Find where the given text appears and provide that cell's center as [x, y] coordinate. 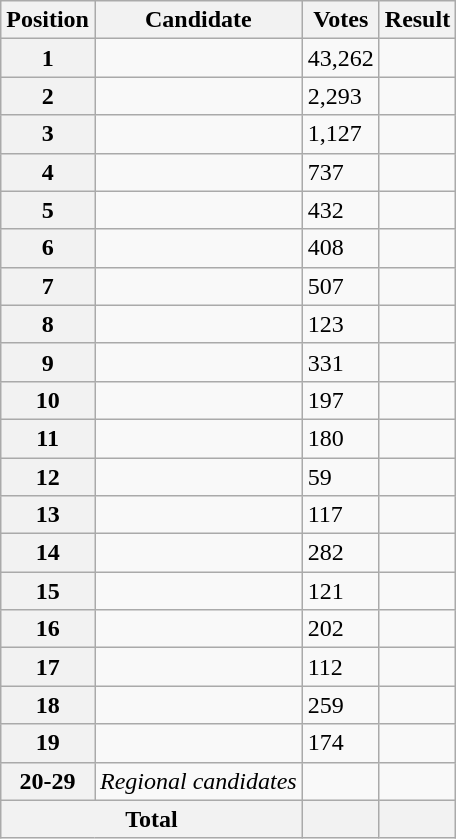
180 [340, 438]
Position [48, 20]
408 [340, 248]
2,293 [340, 96]
4 [48, 172]
174 [340, 743]
10 [48, 400]
14 [48, 553]
Candidate [198, 20]
9 [48, 362]
11 [48, 438]
19 [48, 743]
Regional candidates [198, 781]
197 [340, 400]
5 [48, 210]
1 [48, 58]
20-29 [48, 781]
13 [48, 515]
202 [340, 629]
121 [340, 591]
59 [340, 477]
737 [340, 172]
Total [152, 819]
43,262 [340, 58]
1,127 [340, 134]
Result [417, 20]
12 [48, 477]
112 [340, 667]
18 [48, 705]
123 [340, 324]
15 [48, 591]
3 [48, 134]
7 [48, 286]
432 [340, 210]
6 [48, 248]
16 [48, 629]
8 [48, 324]
Votes [340, 20]
17 [48, 667]
507 [340, 286]
2 [48, 96]
259 [340, 705]
117 [340, 515]
331 [340, 362]
282 [340, 553]
